Identify which cell holds the provided text, then report its (x, y) central coordinate. 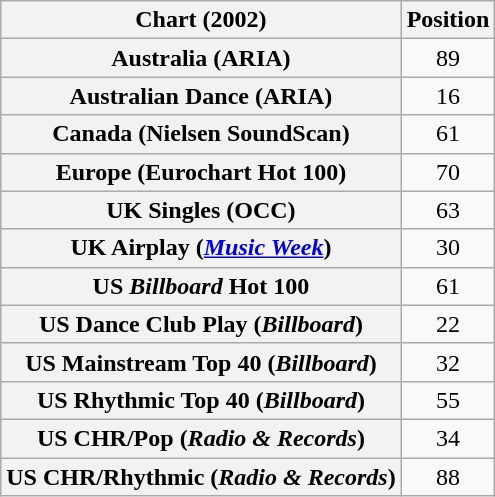
32 (448, 362)
Australian Dance (ARIA) (201, 96)
US Mainstream Top 40 (Billboard) (201, 362)
UK Airplay (Music Week) (201, 248)
Canada (Nielsen SoundScan) (201, 134)
30 (448, 248)
55 (448, 400)
16 (448, 96)
US CHR/Pop (Radio & Records) (201, 438)
US Billboard Hot 100 (201, 286)
63 (448, 210)
US Dance Club Play (Billboard) (201, 324)
Europe (Eurochart Hot 100) (201, 172)
US CHR/Rhythmic (Radio & Records) (201, 477)
70 (448, 172)
88 (448, 477)
UK Singles (OCC) (201, 210)
Australia (ARIA) (201, 58)
34 (448, 438)
US Rhythmic Top 40 (Billboard) (201, 400)
Chart (2002) (201, 20)
Position (448, 20)
89 (448, 58)
22 (448, 324)
